Find where the given text appears and provide that cell's center as [X, Y] coordinate. 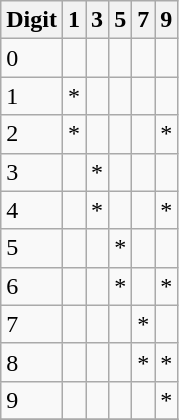
Digit [32, 20]
2 [32, 134]
0 [32, 58]
6 [32, 286]
8 [32, 362]
4 [32, 210]
